Find where the given text appears and provide that cell's center as (X, Y) coordinate. 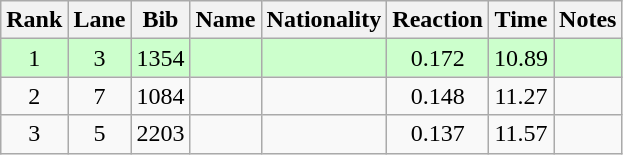
Time (520, 20)
2203 (160, 134)
2 (34, 96)
1354 (160, 58)
Name (226, 20)
Bib (160, 20)
0.137 (438, 134)
Nationality (324, 20)
0.172 (438, 58)
5 (100, 134)
Reaction (438, 20)
10.89 (520, 58)
11.27 (520, 96)
Rank (34, 20)
Lane (100, 20)
7 (100, 96)
1 (34, 58)
Notes (588, 20)
1084 (160, 96)
11.57 (520, 134)
0.148 (438, 96)
